Output the [X, Y] coordinate of the center of the cell containing the given text.  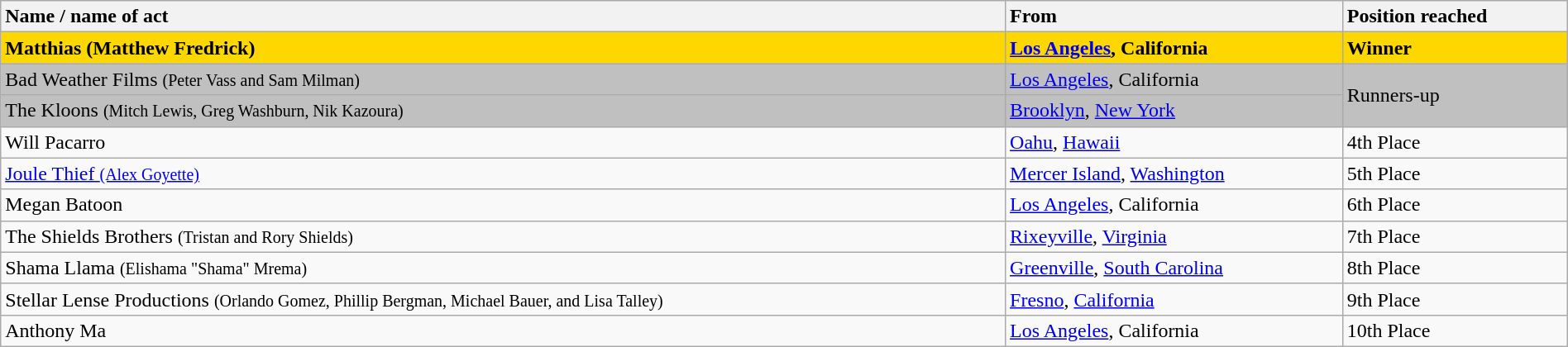
Stellar Lense Productions (Orlando Gomez, Phillip Bergman, Michael Bauer, and Lisa Talley) [503, 299]
Winner [1455, 48]
10th Place [1455, 330]
Bad Weather Films (Peter Vass and Sam Milman) [503, 79]
The Shields Brothers (Tristan and Rory Shields) [503, 236]
The Kloons (Mitch Lewis, Greg Washburn, Nik Kazoura) [503, 111]
Will Pacarro [503, 142]
Oahu, Hawaii [1174, 142]
Rixeyville, Virginia [1174, 236]
6th Place [1455, 205]
Name / name of act [503, 17]
Megan Batoon [503, 205]
Joule Thief (Alex Goyette) [503, 173]
7th Place [1455, 236]
Brooklyn, New York [1174, 111]
Position reached [1455, 17]
Matthias (Matthew Fredrick) [503, 48]
9th Place [1455, 299]
From [1174, 17]
Mercer Island, Washington [1174, 173]
Fresno, California [1174, 299]
Shama Llama (Elishama "Shama" Mrema) [503, 268]
Anthony Ma [503, 330]
4th Place [1455, 142]
Greenville, South Carolina [1174, 268]
Runners-up [1455, 95]
5th Place [1455, 173]
8th Place [1455, 268]
